Capture the cell that displays the provided text and extract its (X, Y) central coordinate. 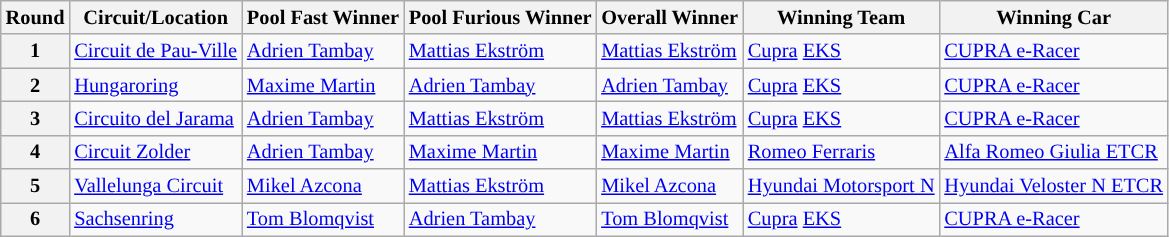
Hyundai Motorsport N (842, 186)
1 (36, 51)
Romeo Ferraris (842, 152)
Sachsenring (156, 219)
Circuit Zolder (156, 152)
Alfa Romeo Giulia ETCR (1053, 152)
Winning Car (1053, 17)
4 (36, 152)
Vallelunga Circuit (156, 186)
Circuit/Location (156, 17)
Hyundai Veloster N ETCR (1053, 186)
5 (36, 186)
Hungaroring (156, 85)
2 (36, 85)
6 (36, 219)
Circuit de Pau-Ville (156, 51)
Winning Team (842, 17)
Pool Furious Winner (500, 17)
Round (36, 17)
Overall Winner (670, 17)
Pool Fast Winner (323, 17)
3 (36, 118)
Circuito del Jarama (156, 118)
